Determine the [X, Y] coordinate at the center of the cell enclosing the given text.  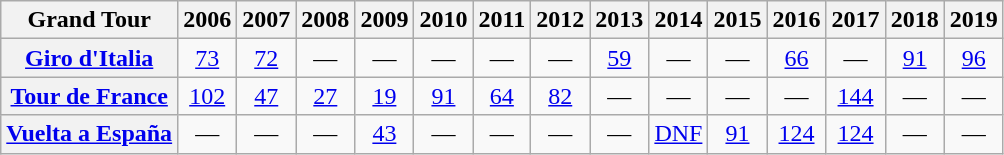
72 [266, 58]
Tour de France [90, 96]
64 [502, 96]
2015 [738, 20]
2009 [384, 20]
2019 [974, 20]
2014 [678, 20]
2016 [796, 20]
2007 [266, 20]
47 [266, 96]
2006 [208, 20]
66 [796, 58]
96 [974, 58]
2008 [326, 20]
2017 [856, 20]
DNF [678, 134]
43 [384, 134]
2012 [560, 20]
2010 [444, 20]
27 [326, 96]
73 [208, 58]
82 [560, 96]
102 [208, 96]
Grand Tour [90, 20]
2018 [914, 20]
2013 [620, 20]
19 [384, 96]
144 [856, 96]
Giro d'Italia [90, 58]
Vuelta a España [90, 134]
2011 [502, 20]
59 [620, 58]
